From the cell containing the given text, extract its center point as (x, y) coordinate. 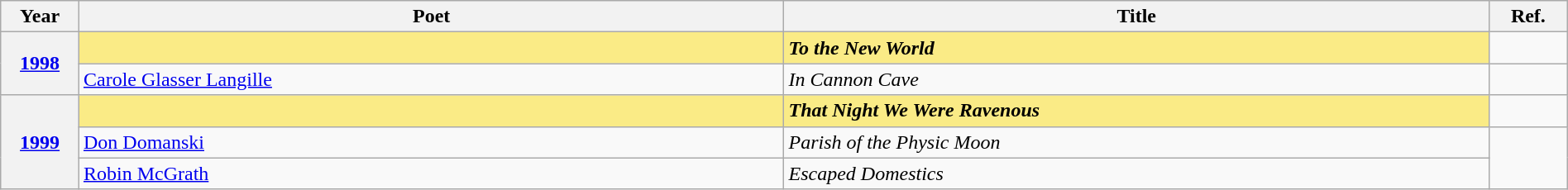
Escaped Domestics (1136, 173)
Ref. (1528, 17)
1999 (40, 142)
Robin McGrath (432, 173)
In Cannon Cave (1136, 79)
Carole Glasser Langille (432, 79)
Poet (432, 17)
That Night We Were Ravenous (1136, 111)
Title (1136, 17)
Parish of the Physic Moon (1136, 142)
To the New World (1136, 48)
1998 (40, 64)
Year (40, 17)
Don Domanski (432, 142)
